Determine the [X, Y] coordinate at the center of the cell enclosing the given text.  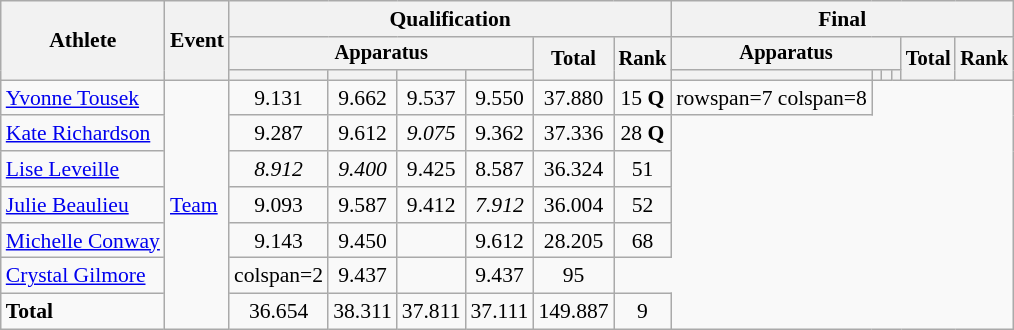
Lise Leveille [83, 169]
9.400 [362, 169]
Julie Beaulieu [83, 205]
95 [573, 276]
9.143 [278, 241]
8.912 [278, 169]
9.362 [499, 134]
9.412 [432, 205]
36.004 [573, 205]
149.887 [573, 312]
37.111 [499, 312]
9.550 [499, 98]
15 Q [643, 98]
51 [643, 169]
37.336 [573, 134]
Kate Richardson [83, 134]
52 [643, 205]
8.587 [499, 169]
9 [643, 312]
9.450 [362, 241]
Final [842, 19]
37.811 [432, 312]
Team [197, 204]
37.880 [573, 98]
9.662 [362, 98]
28 Q [643, 134]
28.205 [573, 241]
Qualification [450, 19]
7.912 [499, 205]
Athlete [83, 40]
Michelle Conway [83, 241]
colspan=2 [278, 276]
9.425 [432, 169]
9.131 [278, 98]
9.537 [432, 98]
Crystal Gilmore [83, 276]
38.311 [362, 312]
rowspan=7 colspan=8 [772, 98]
9.093 [278, 205]
36.324 [573, 169]
68 [643, 241]
9.075 [432, 134]
36.654 [278, 312]
Event [197, 40]
9.287 [278, 134]
Yvonne Tousek [83, 98]
9.587 [362, 205]
